Scan for the cell matching the given text and deliver its (x, y) coordinate at center. 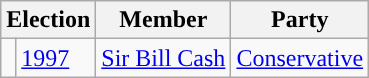
Conservative (300, 58)
Party (300, 20)
Member (164, 20)
1997 (56, 58)
Election (48, 20)
Sir Bill Cash (164, 58)
